Search for the cell housing the specified text and yield its [X, Y] center coordinate. 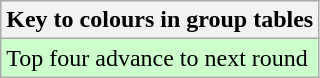
Key to colours in group tables [160, 20]
Top four advance to next round [160, 58]
